Capture the cell that displays the provided text and extract its (x, y) central coordinate. 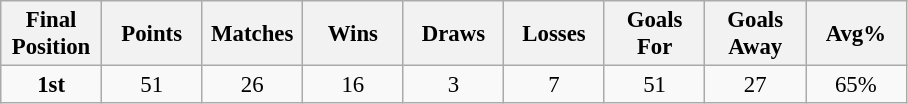
Draws (454, 34)
Final Position (52, 34)
26 (252, 85)
Goals For (654, 34)
7 (554, 85)
16 (354, 85)
Losses (554, 34)
1st (52, 85)
Points (152, 34)
27 (756, 85)
Avg% (856, 34)
Matches (252, 34)
Goals Away (756, 34)
3 (454, 85)
65% (856, 85)
Wins (354, 34)
